Locate the cell with the specified text and output its [x, y] center coordinate. 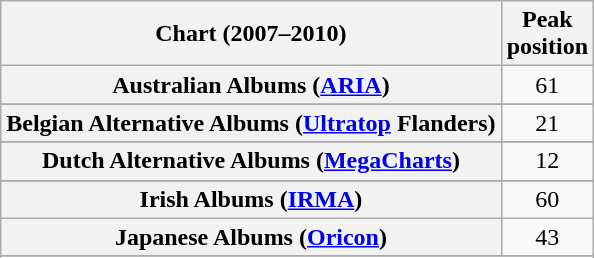
60 [547, 199]
Japanese Albums (Oricon) [251, 237]
43 [547, 237]
Dutch Alternative Albums (MegaCharts) [251, 161]
12 [547, 161]
21 [547, 123]
Chart (2007–2010) [251, 34]
Belgian Alternative Albums (Ultratop Flanders) [251, 123]
Irish Albums (IRMA) [251, 199]
Australian Albums (ARIA) [251, 85]
61 [547, 85]
Peakposition [547, 34]
